For the text-containing cell, return its midpoint in (x, y) coordinate format. 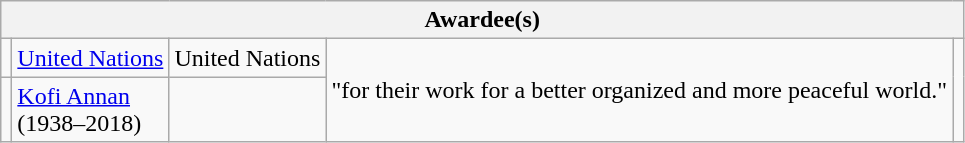
Kofi Annan(1938–2018) (90, 110)
"for their work for a better organized and more peaceful world." (640, 90)
Awardee(s) (482, 20)
